Output the [X, Y] coordinate of the center of the cell containing the given text.  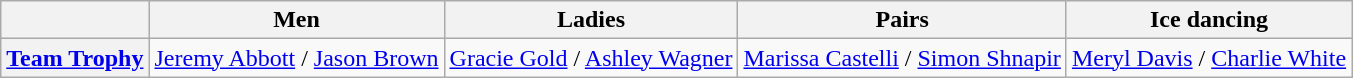
Ice dancing [1208, 20]
Team Trophy [75, 58]
Marissa Castelli / Simon Shnapir [902, 58]
Jeremy Abbott / Jason Brown [296, 58]
Gracie Gold / Ashley Wagner [591, 58]
Pairs [902, 20]
Meryl Davis / Charlie White [1208, 58]
Ladies [591, 20]
Men [296, 20]
